Provide the [x, y] coordinate of the cell's center where the given text is located.  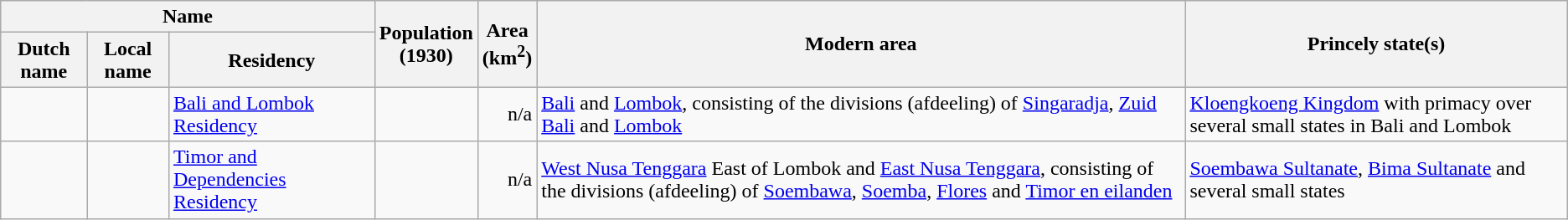
Soembawa Sultanate, Bima Sultanate and several small states [1376, 180]
Area(km2) [507, 43]
Dutch name [44, 60]
Timor and Dependencies Residency [271, 180]
Bali and Lombok Residency [271, 114]
Modern area [861, 43]
West Nusa Tenggara East of Lombok and East Nusa Tenggara, consisting of the divisions (afdeeling) of Soembawa, Soemba, Flores and Timor en eilanden [861, 180]
Population(1930) [426, 43]
Name [188, 17]
Princely state(s) [1376, 43]
Bali and Lombok, consisting of the divisions (afdeeling) of Singaradja, Zuid Bali and Lombok [861, 114]
Local name [128, 60]
Residency [271, 60]
Kloengkoeng Kingdom with primacy over several small states in Bali and Lombok [1376, 114]
